Detect which cell encompasses the target text, then output its (x, y) center coordinate. 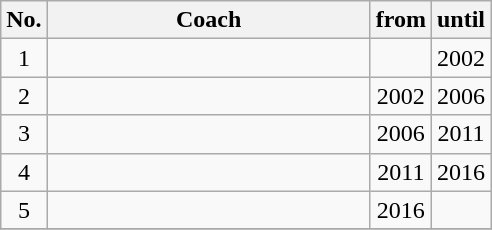
5 (24, 210)
No. (24, 20)
2 (24, 96)
from (400, 20)
until (460, 20)
4 (24, 172)
Coach (208, 20)
1 (24, 58)
3 (24, 134)
